Capture the cell that displays the provided text and extract its (X, Y) central coordinate. 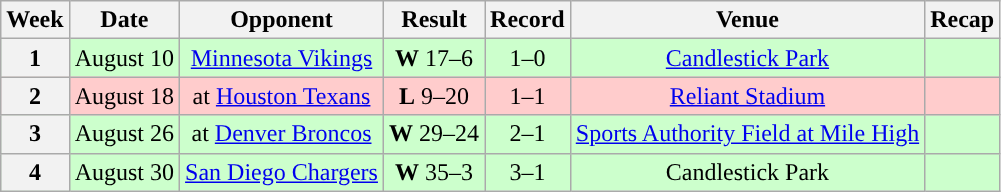
Venue (747, 20)
August 26 (124, 134)
W 35–3 (434, 172)
Recap (962, 20)
at Houston Texans (282, 96)
at Denver Broncos (282, 134)
Result (434, 20)
1–0 (528, 58)
August 18 (124, 96)
3–1 (528, 172)
Sports Authority Field at Mile High (747, 134)
4 (35, 172)
3 (35, 134)
Record (528, 20)
Reliant Stadium (747, 96)
August 10 (124, 58)
L 9–20 (434, 96)
W 17–6 (434, 58)
W 29–24 (434, 134)
San Diego Chargers (282, 172)
August 30 (124, 172)
Date (124, 20)
1–1 (528, 96)
2 (35, 96)
1 (35, 58)
Minnesota Vikings (282, 58)
Opponent (282, 20)
2–1 (528, 134)
Week (35, 20)
